Find where the given text appears and provide that cell's center as (X, Y) coordinate. 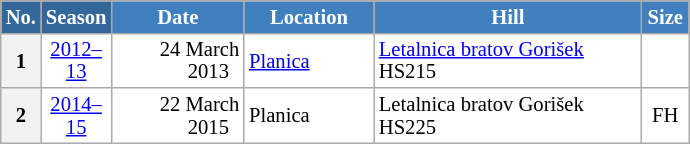
Date (178, 16)
FH (666, 116)
2014–15 (76, 116)
No. (21, 16)
Season (76, 16)
Letalnica bratov Gorišek HS225 (508, 116)
22 March 2015 (178, 116)
Hill (508, 16)
Letalnica bratov Gorišek HS215 (508, 60)
Size (666, 16)
2 (21, 116)
Location (309, 16)
24 March 2013 (178, 60)
2012–13 (76, 60)
1 (21, 60)
